Provide the [x, y] coordinate of the cell's center where the given text is located.  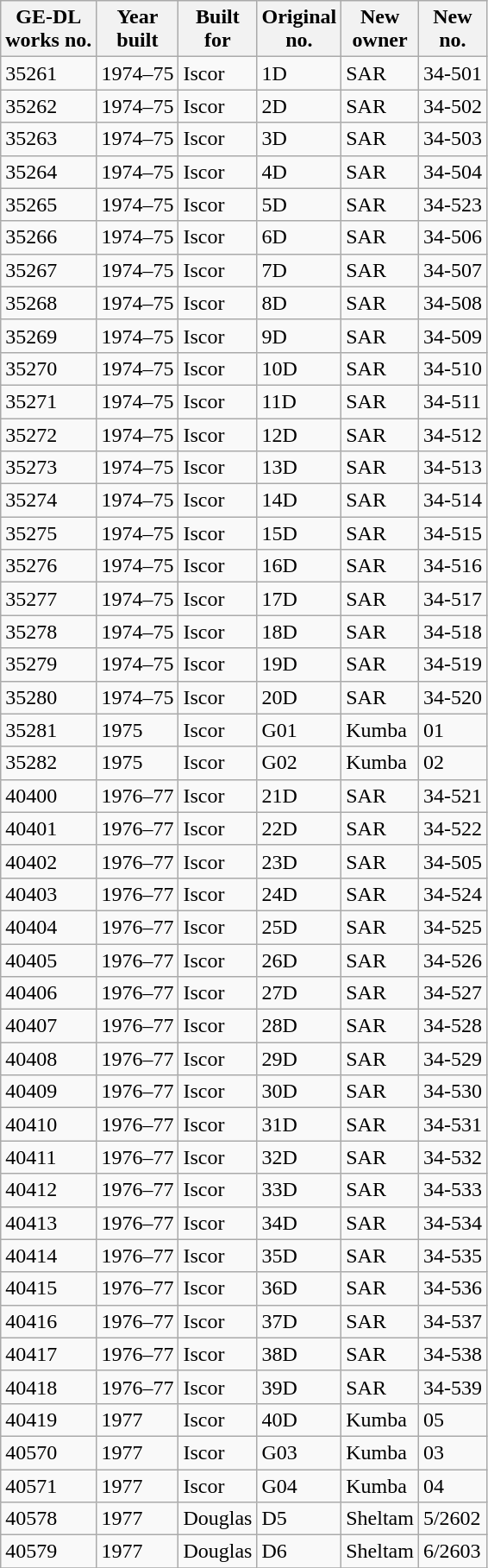
35274 [48, 501]
34-510 [452, 368]
Builtfor [217, 29]
35268 [48, 303]
14D [299, 501]
17D [299, 599]
38D [299, 1354]
7D [299, 270]
35269 [48, 336]
35265 [48, 205]
6/2603 [452, 1552]
37D [299, 1321]
35275 [48, 533]
34-518 [452, 632]
35271 [48, 401]
18D [299, 632]
34-507 [452, 270]
35272 [48, 434]
40418 [48, 1387]
34D [299, 1223]
2D [299, 106]
35276 [48, 566]
40413 [48, 1223]
34-521 [452, 796]
40404 [48, 927]
26D [299, 960]
35270 [48, 368]
40407 [48, 1026]
35282 [48, 763]
13D [299, 468]
35280 [48, 697]
39D [299, 1387]
Newno. [452, 29]
15D [299, 533]
34-504 [452, 172]
34-533 [452, 1190]
35264 [48, 172]
40405 [48, 960]
40412 [48, 1190]
35D [299, 1256]
40401 [48, 828]
40410 [48, 1124]
G04 [299, 1485]
34-509 [452, 336]
35261 [48, 73]
34-534 [452, 1223]
40419 [48, 1420]
35279 [48, 664]
28D [299, 1026]
4D [299, 172]
35267 [48, 270]
D5 [299, 1519]
34-532 [452, 1157]
12D [299, 434]
01 [452, 730]
34-502 [452, 106]
35278 [48, 632]
34-523 [452, 205]
40414 [48, 1256]
40408 [48, 1059]
GE-DLworks no. [48, 29]
29D [299, 1059]
G02 [299, 763]
34-506 [452, 237]
34-512 [452, 434]
34-517 [452, 599]
34-530 [452, 1092]
34-513 [452, 468]
19D [299, 664]
5/2602 [452, 1519]
34-511 [452, 401]
05 [452, 1420]
33D [299, 1190]
35281 [48, 730]
34-527 [452, 993]
30D [299, 1092]
40406 [48, 993]
34-505 [452, 861]
36D [299, 1288]
35266 [48, 237]
02 [452, 763]
9D [299, 336]
23D [299, 861]
40578 [48, 1519]
32D [299, 1157]
25D [299, 927]
24D [299, 894]
40403 [48, 894]
34-524 [452, 894]
34-537 [452, 1321]
04 [452, 1485]
34-501 [452, 73]
40409 [48, 1092]
03 [452, 1452]
11D [299, 401]
34-503 [452, 139]
34-539 [452, 1387]
10D [299, 368]
35262 [48, 106]
31D [299, 1124]
40416 [48, 1321]
34-508 [452, 303]
8D [299, 303]
G03 [299, 1452]
35273 [48, 468]
Yearbuilt [138, 29]
34-519 [452, 664]
35263 [48, 139]
3D [299, 139]
40402 [48, 861]
Newowner [380, 29]
34-516 [452, 566]
20D [299, 697]
40411 [48, 1157]
16D [299, 566]
34-529 [452, 1059]
21D [299, 796]
40400 [48, 796]
40571 [48, 1485]
34-515 [452, 533]
34-538 [452, 1354]
34-520 [452, 697]
27D [299, 993]
40D [299, 1420]
5D [299, 205]
40417 [48, 1354]
G01 [299, 730]
Originalno. [299, 29]
40570 [48, 1452]
40415 [48, 1288]
1D [299, 73]
34-514 [452, 501]
6D [299, 237]
34-526 [452, 960]
35277 [48, 599]
34-522 [452, 828]
34-535 [452, 1256]
34-528 [452, 1026]
D6 [299, 1552]
34-531 [452, 1124]
34-536 [452, 1288]
34-525 [452, 927]
22D [299, 828]
40579 [48, 1552]
